Scan for the cell matching the given text and deliver its (X, Y) coordinate at center. 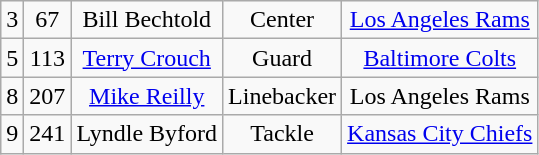
Linebacker (282, 96)
Terry Crouch (147, 58)
Baltimore Colts (440, 58)
8 (12, 96)
207 (48, 96)
Center (282, 20)
67 (48, 20)
Tackle (282, 134)
Kansas City Chiefs (440, 134)
Lyndle Byford (147, 134)
Guard (282, 58)
113 (48, 58)
3 (12, 20)
241 (48, 134)
5 (12, 58)
9 (12, 134)
Mike Reilly (147, 96)
Bill Bechtold (147, 20)
